Locate the cell with the specified text and output its [x, y] center coordinate. 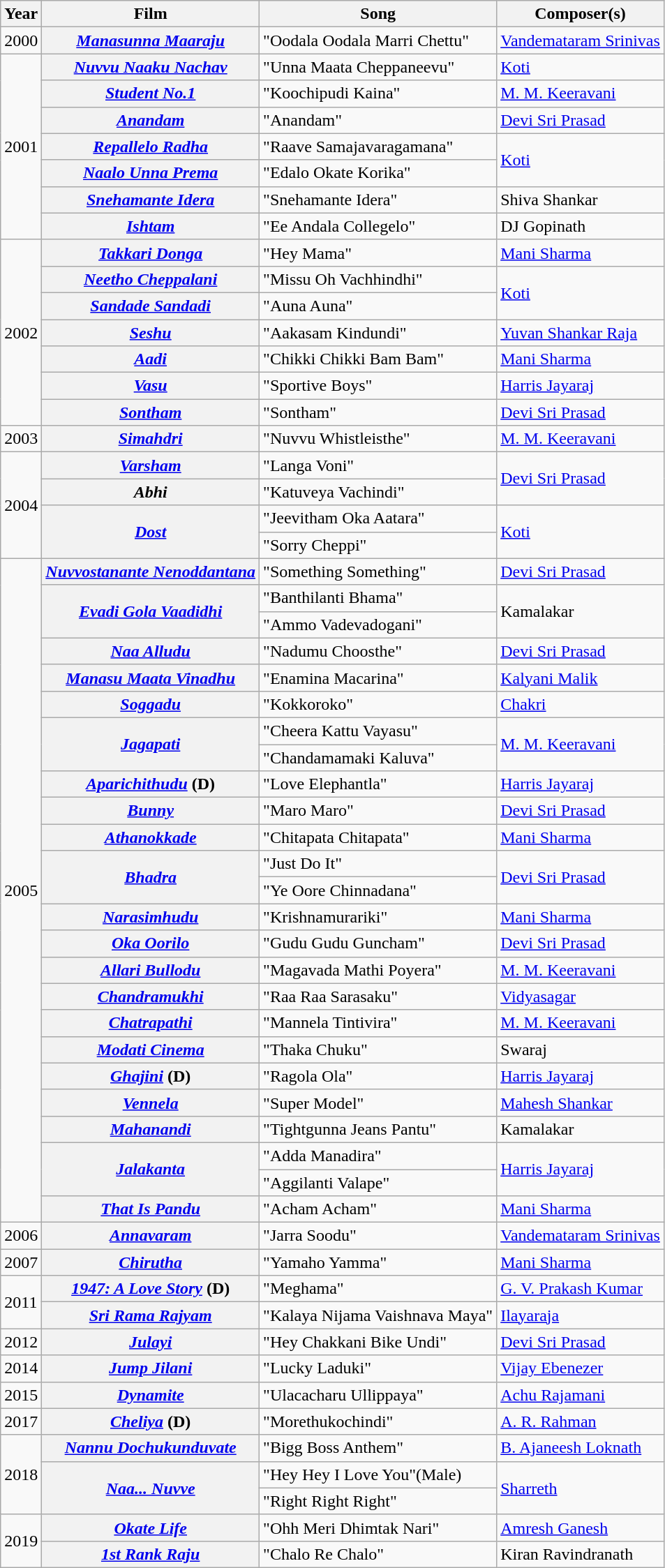
That Is Pandu [151, 1209]
"Krishnamurariki" [378, 917]
Varsham [151, 465]
Ilayaraja [581, 1315]
"Oodala Oodala Marri Chettu" [378, 40]
Amresh Ganesh [581, 1528]
Composer(s) [581, 14]
"Cheera Kattu Vayasu" [378, 731]
Athanokkade [151, 837]
"Ammo Vadevadogani" [378, 625]
"Adda Manadira" [378, 1156]
Ghajini (D) [151, 1076]
Seshu [151, 333]
"Jeevitham Oka Aatara" [378, 518]
"Anandam" [378, 120]
Sri Rama Rajyam [151, 1315]
"Just Do It" [378, 864]
Modati Cinema [151, 1050]
2001 [21, 147]
Vijay Ebenezer [581, 1368]
"Banthilanti Bhama" [378, 598]
Annavaram [151, 1236]
Nuvvostanante Nenoddantana [151, 572]
"Ohh Meri Dhimtak Nari" [378, 1528]
"Ulacacharu Ullippaya" [378, 1395]
2002 [21, 332]
Jagapati [151, 744]
"Raave Samajavaragamana" [378, 147]
2000 [21, 40]
"Edalo Okate Korika" [378, 173]
G. V. Prakash Kumar [581, 1289]
"Sorry Cheppi" [378, 545]
"Something Something" [378, 572]
"Nuvvu Whistleisthe" [378, 439]
Swaraj [581, 1050]
DJ Gopinath [581, 226]
Julayi [151, 1342]
"Raa Raa Sarasaku" [378, 996]
Chandramukhi [151, 996]
"Aakasam Kindundi" [378, 333]
Kalyani Malik [581, 678]
Allari Bullodu [151, 970]
Vasu [151, 386]
"Unna Maata Cheppaneevu" [378, 67]
Yuvan Shankar Raja [581, 333]
"Chalo Re Chalo" [378, 1554]
2017 [21, 1421]
"Sportive Boys" [378, 386]
Manasu Maata Vinadhu [151, 678]
Student No.1 [151, 94]
"Ee Andala Collegelo" [378, 226]
Repallelo Radha [151, 147]
A. R. Rahman [581, 1421]
Jalakanta [151, 1169]
"Enamina Macarina" [378, 678]
2015 [21, 1395]
2007 [21, 1262]
"Magavada Mathi Poyera" [378, 970]
"Hey Hey I Love You"(Male) [378, 1474]
Aadi [151, 359]
Manasunna Maaraju [151, 40]
"Jarra Soodu" [378, 1236]
"Hey Chakkani Bike Undi" [378, 1342]
Anandam [151, 120]
Chatrapathi [151, 1023]
"Auna Auna" [378, 306]
2011 [21, 1302]
2005 [21, 890]
"Nadumu Choosthe" [378, 651]
"Chitapata Chitapata" [378, 837]
Okate Life [151, 1528]
Simahdri [151, 439]
1st Rank Raju [151, 1554]
Oka Oorilo [151, 943]
Vidyasagar [581, 996]
"Sontham" [378, 412]
Ishtam [151, 226]
1947: A Love Story (D) [151, 1289]
Takkari Donga [151, 253]
2012 [21, 1342]
"Yamaho Yamma" [378, 1262]
2018 [21, 1474]
Aparichithudu (D) [151, 784]
Snehamante Idera [151, 200]
"Hey Mama" [378, 253]
Achu Rajamani [581, 1395]
"Koochipudi Kaina" [378, 94]
Nannu Dochukunduvate [151, 1448]
"Katuveya Vachindi" [378, 492]
Year [21, 14]
"Ragola Ola" [378, 1076]
"Kokkoroko" [378, 704]
"Mannela Tintivira" [378, 1023]
Neetho Cheppalani [151, 279]
"Morethukochindi" [378, 1421]
Naa... Nuvve [151, 1488]
Narasimhudu [151, 917]
"Chandamamaki Kaluva" [378, 757]
Mahanandi [151, 1129]
B. Ajaneesh Loknath [581, 1448]
Naalo Unna Prema [151, 173]
"Kalaya Nijama Vaishnava Maya" [378, 1315]
Song [378, 14]
Bunny [151, 811]
"Ye Oore Chinnadana" [378, 890]
Naa Alludu [151, 651]
Bhadra [151, 877]
"Meghama" [378, 1289]
Soggadu [151, 704]
2014 [21, 1368]
"Maro Maro" [378, 811]
Evadi Gola Vaadidhi [151, 611]
Sharreth [581, 1488]
Vennela [151, 1103]
Nuvvu Naaku Nachav [151, 67]
Shiva Shankar [581, 200]
Mahesh Shankar [581, 1103]
"Snehamante Idera" [378, 200]
"Tightgunna Jeans Pantu" [378, 1129]
Chirutha [151, 1262]
Sandade Sandadi [151, 306]
2003 [21, 439]
"Gudu Gudu Guncham" [378, 943]
"Acham Acham" [378, 1209]
2019 [21, 1541]
"Aggilanti Valape" [378, 1183]
"Missu Oh Vachhindhi" [378, 279]
"Right Right Right" [378, 1501]
Cheliya (D) [151, 1421]
Sontham [151, 412]
Dost [151, 532]
"Super Model" [378, 1103]
"Lucky Laduki" [378, 1368]
Abhi [151, 492]
"Bigg Boss Anthem" [378, 1448]
Dynamite [151, 1395]
"Chikki Chikki Bam Bam" [378, 359]
"Thaka Chuku" [378, 1050]
Chakri [581, 704]
Film [151, 14]
"Love Elephantla" [378, 784]
2004 [21, 505]
Jump Jilani [151, 1368]
2006 [21, 1236]
"Langa Voni" [378, 465]
Kiran Ravindranath [581, 1554]
